Scan for the cell matching the given text and deliver its [X, Y] coordinate at center. 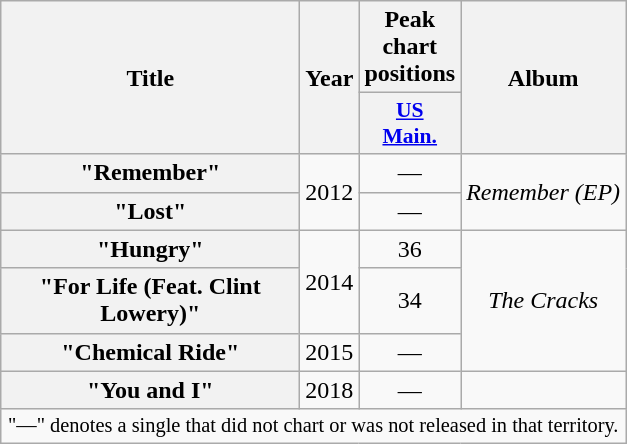
2015 [330, 352]
"—" denotes a single that did not chart or was not released in that territory. [314, 426]
"You and I" [150, 390]
36 [410, 249]
Title [150, 78]
Album [544, 78]
Remember (EP) [544, 192]
"Remember" [150, 173]
The Cracks [544, 300]
2012 [330, 192]
"Hungry" [150, 249]
"Chemical Ride" [150, 352]
USMain. [410, 124]
"Lost" [150, 211]
34 [410, 300]
"For Life (Feat. Clint Lowery)" [150, 300]
2014 [330, 282]
Year [330, 78]
2018 [330, 390]
Peak chart positions [410, 47]
